Search for the cell housing the specified text and yield its (X, Y) center coordinate. 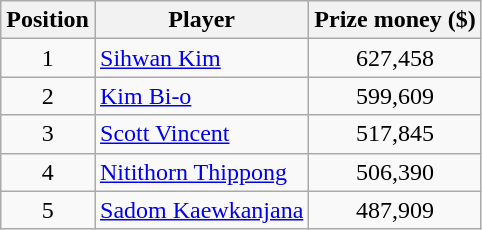
Kim Bi-o (201, 96)
517,845 (395, 134)
3 (48, 134)
4 (48, 172)
Sadom Kaewkanjana (201, 210)
Player (201, 20)
1 (48, 58)
Sihwan Kim (201, 58)
5 (48, 210)
627,458 (395, 58)
Nitithorn Thippong (201, 172)
506,390 (395, 172)
599,609 (395, 96)
Position (48, 20)
Prize money ($) (395, 20)
Scott Vincent (201, 134)
487,909 (395, 210)
2 (48, 96)
